Find where the given text appears and provide that cell's center as [X, Y] coordinate. 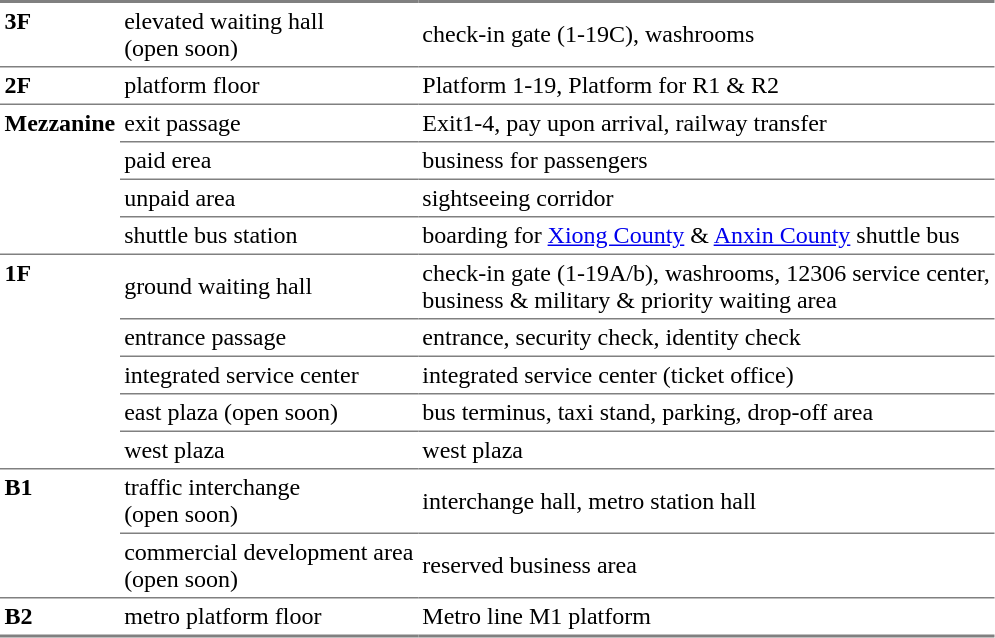
interchange hall, metro station hall [706, 502]
elevated waiting hall(open soon) [269, 34]
metro platform floor [269, 618]
sightseeing corridor [706, 199]
business for passengers [706, 161]
B2 [60, 618]
exit passage [269, 124]
shuttle bus station [269, 237]
Mezzanine [60, 180]
1F [60, 362]
integrated service center (ticket office) [706, 376]
traffic interchange(open soon) [269, 502]
platform floor [269, 87]
bus terminus, taxi stand, parking, drop-off area [706, 413]
2F [60, 87]
integrated service center [269, 376]
entrance passage [269, 339]
Metro line M1 platform [706, 618]
reserved business area [706, 566]
paid erea [269, 161]
entrance, security check, identity check [706, 339]
B1 [60, 534]
3F [60, 34]
check-in gate (1-19C), washrooms [706, 34]
ground waiting hall [269, 287]
check-in gate (1-19A/b), washrooms, 12306 service center,business & military & priority waiting area [706, 287]
boarding for Xiong County & Anxin County shuttle bus [706, 237]
commercial development area(open soon) [269, 566]
Platform 1-19, Platform for R1 & R2 [706, 87]
unpaid area [269, 199]
east plaza (open soon) [269, 413]
Exit1-4, pay upon arrival, railway transfer [706, 124]
